Search for the cell housing the specified text and yield its [X, Y] center coordinate. 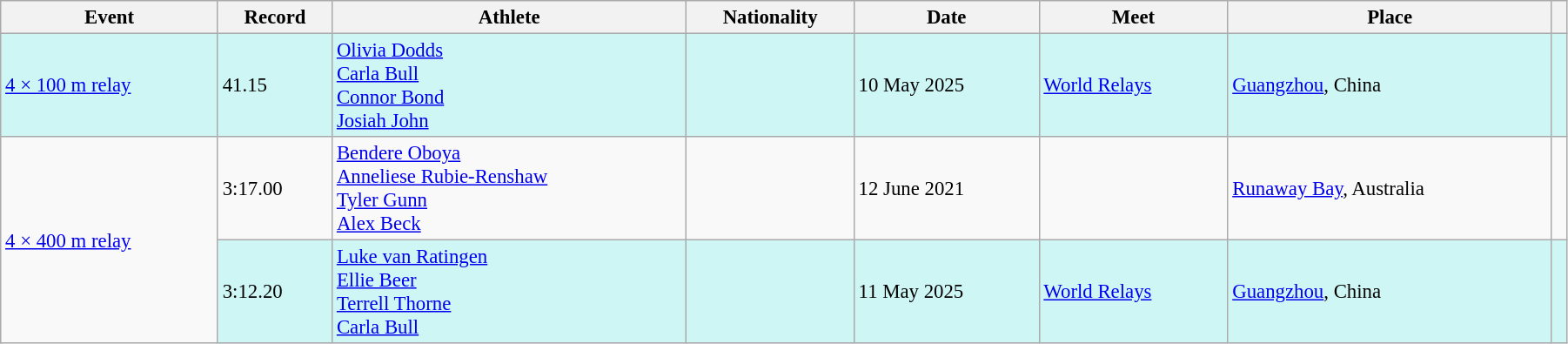
10 May 2025 [947, 85]
Runaway Bay, Australia [1390, 188]
Meet [1133, 17]
Olivia DoddsCarla BullConnor BondJosiah John [510, 85]
Luke van RatingenEllie BeerTerrell ThorneCarla Bull [510, 293]
12 June 2021 [947, 188]
11 May 2025 [947, 293]
Event [110, 17]
41.15 [275, 85]
Place [1390, 17]
Date [947, 17]
Record [275, 17]
3:12.20 [275, 293]
4 × 400 m relay [110, 240]
3:17.00 [275, 188]
Nationality [770, 17]
4 × 100 m relay [110, 85]
Bendere OboyaAnneliese Rubie-RenshawTyler GunnAlex Beck [510, 188]
Athlete [510, 17]
